Determine the (X, Y) coordinate at the center of the cell enclosing the given text.  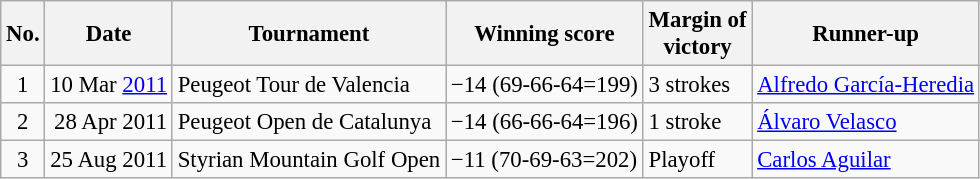
−11 (70-69-63=202) (545, 160)
1 (23, 85)
Winning score (545, 34)
Playoff (698, 160)
Peugeot Open de Catalunya (308, 122)
Carlos Aguilar (866, 160)
1 stroke (698, 122)
Alfredo García-Heredia (866, 85)
Peugeot Tour de Valencia (308, 85)
Margin ofvictory (698, 34)
No. (23, 34)
Tournament (308, 34)
Styrian Mountain Golf Open (308, 160)
Álvaro Velasco (866, 122)
3 (23, 160)
−14 (69-66-64=199) (545, 85)
Date (108, 34)
10 Mar 2011 (108, 85)
3 strokes (698, 85)
−14 (66-66-64=196) (545, 122)
28 Apr 2011 (108, 122)
25 Aug 2011 (108, 160)
Runner-up (866, 34)
2 (23, 122)
